Determine the (x, y) coordinate at the center of the cell enclosing the given text.  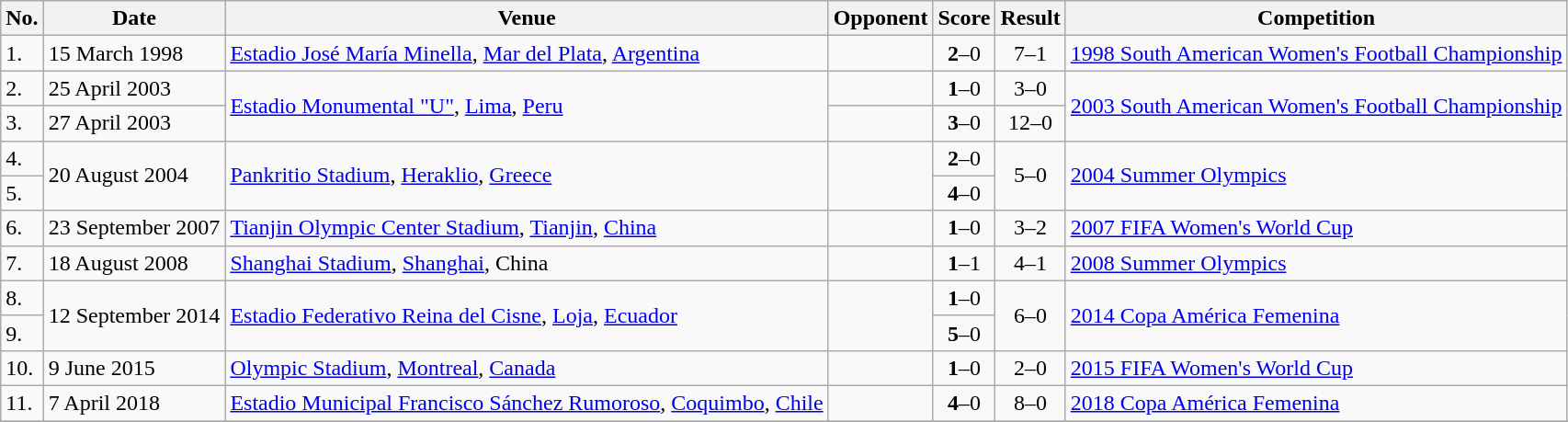
Shanghai Stadium, Shanghai, China (527, 263)
Score (964, 18)
2008 Summer Olympics (1316, 263)
3–2 (1030, 228)
12 September 2014 (134, 315)
23 September 2007 (134, 228)
Opponent (881, 18)
Competition (1316, 18)
2014 Copa América Femenina (1316, 315)
Venue (527, 18)
1. (22, 53)
No. (22, 18)
12–0 (1030, 123)
Olympic Stadium, Montreal, Canada (527, 368)
Estadio Municipal Francisco Sánchez Rumoroso, Coquimbo, Chile (527, 403)
Estadio José María Minella, Mar del Plata, Argentina (527, 53)
2015 FIFA Women's World Cup (1316, 368)
27 April 2003 (134, 123)
20 August 2004 (134, 176)
6–0 (1030, 315)
3. (22, 123)
15 March 1998 (134, 53)
10. (22, 368)
25 April 2003 (134, 88)
Date (134, 18)
Pankritio Stadium, Heraklio, Greece (527, 176)
Tianjin Olympic Center Stadium, Tianjin, China (527, 228)
2018 Copa América Femenina (1316, 403)
9 June 2015 (134, 368)
Estadio Federativo Reina del Cisne, Loja, Ecuador (527, 315)
Result (1030, 18)
Estadio Monumental "U", Lima, Peru (527, 106)
2003 South American Women's Football Championship (1316, 106)
7–1 (1030, 53)
2007 FIFA Women's World Cup (1316, 228)
1–1 (964, 263)
2. (22, 88)
8–0 (1030, 403)
11. (22, 403)
6. (22, 228)
7. (22, 263)
9. (22, 333)
1998 South American Women's Football Championship (1316, 53)
8. (22, 298)
5. (22, 193)
4. (22, 158)
18 August 2008 (134, 263)
4–1 (1030, 263)
2004 Summer Olympics (1316, 176)
7 April 2018 (134, 403)
